Pinpoint the cell where the given text exists, returning its (x, y) midpoint coordinate. 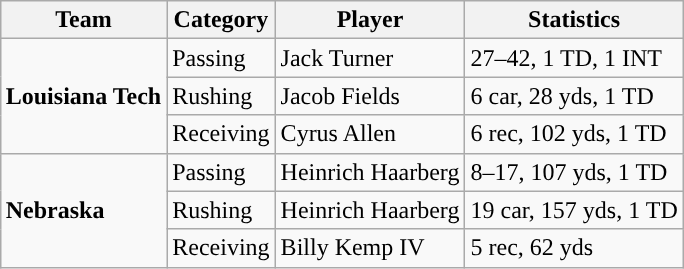
6 car, 28 yds, 1 TD (574, 96)
19 car, 157 yds, 1 TD (574, 210)
Cyrus Allen (370, 134)
Louisiana Tech (83, 96)
Category (221, 20)
Nebraska (83, 210)
27–42, 1 TD, 1 INT (574, 58)
Billy Kemp IV (370, 248)
Statistics (574, 20)
Jacob Fields (370, 96)
8–17, 107 yds, 1 TD (574, 172)
Team (83, 20)
6 rec, 102 yds, 1 TD (574, 134)
Jack Turner (370, 58)
Player (370, 20)
5 rec, 62 yds (574, 248)
